Provide the [x, y] coordinate of the cell's center where the given text is located.  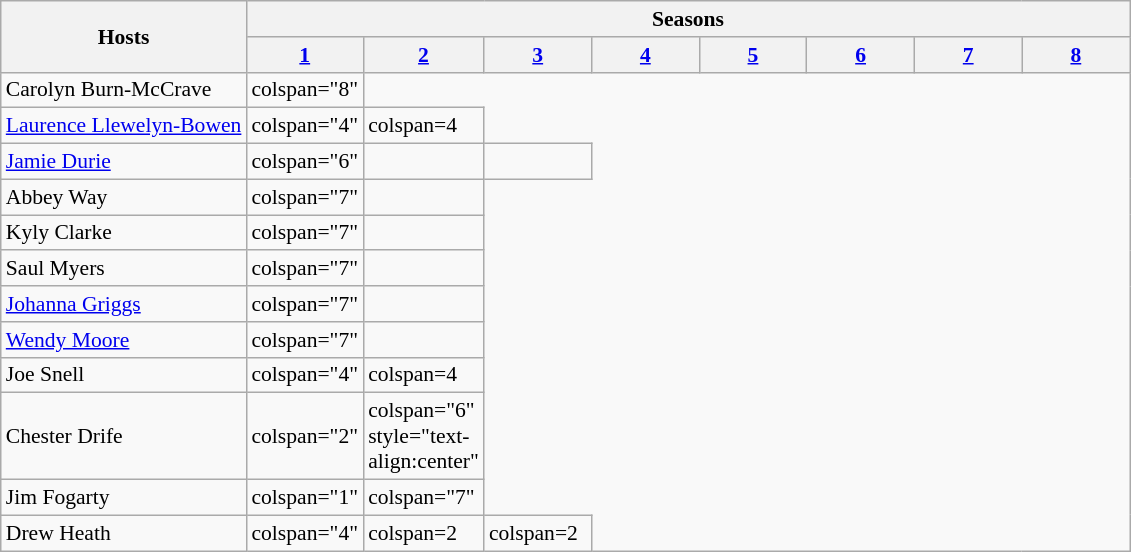
3 [538, 55]
Abbey Way [124, 197]
4 [646, 55]
Laurence Llewelyn-Bowen [124, 126]
Jim Fogarty [124, 498]
colspan="6" style="text-align:center" [424, 436]
Saul Myers [124, 269]
colspan="8" [304, 90]
Jamie Durie [124, 162]
5 [753, 55]
7 [968, 55]
Kyly Clarke [124, 233]
Wendy Moore [124, 340]
1 [304, 55]
6 [861, 55]
8 [1076, 55]
Johanna Griggs [124, 304]
colspan="6" [304, 162]
Chester Drife [124, 436]
Carolyn Burn-McCrave [124, 90]
2 [424, 55]
Drew Heath [124, 533]
Hosts [124, 36]
colspan="2" [304, 436]
Seasons [688, 19]
colspan="1" [304, 498]
Joe Snell [124, 375]
